From the cell containing the given text, extract its center point as (X, Y) coordinate. 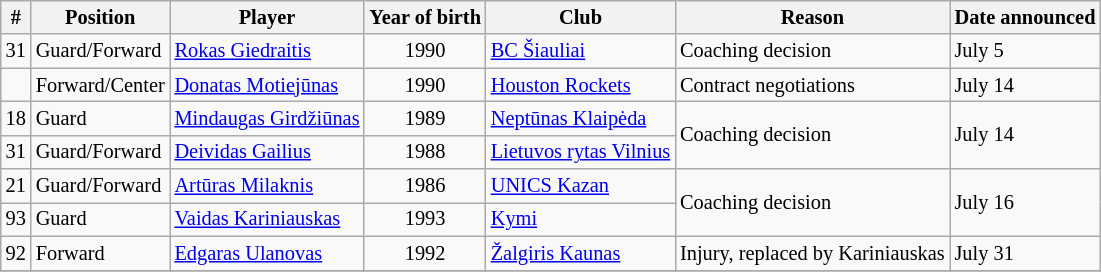
# (16, 17)
BC Šiauliai (580, 51)
UNICS Kazan (580, 186)
Houston Rockets (580, 85)
Žalgiris Kaunas (580, 253)
Forward (100, 253)
Edgaras Ulanovas (268, 253)
Rokas Giedraitis (268, 51)
92 (16, 253)
Mindaugas Girdžiūnas (268, 118)
Player (268, 17)
July 5 (1026, 51)
Position (100, 17)
93 (16, 219)
Lietuvos rytas Vilnius (580, 152)
Reason (812, 17)
Donatas Motiejūnas (268, 85)
Injury, replaced by Kariniauskas (812, 253)
1992 (424, 253)
Artūras Milaknis (268, 186)
Neptūnas Klaipėda (580, 118)
Kymi (580, 219)
Date announced (1026, 17)
Contract negotiations (812, 85)
July 31 (1026, 253)
Deividas Gailius (268, 152)
Club (580, 17)
1989 (424, 118)
1993 (424, 219)
1988 (424, 152)
18 (16, 118)
21 (16, 186)
July 16 (1026, 202)
Forward/Center (100, 85)
Vaidas Kariniauskas (268, 219)
1986 (424, 186)
Year of birth (424, 17)
